Output the (X, Y) coordinate of the center of the cell containing the given text.  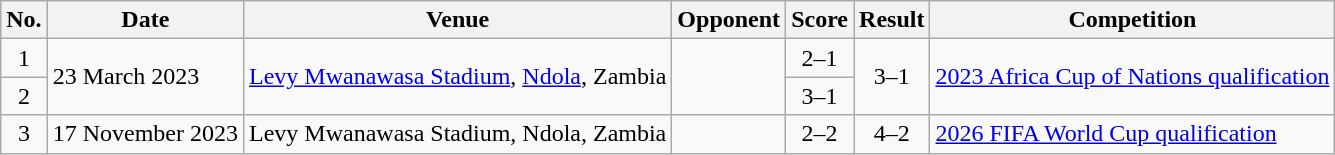
Venue (458, 20)
17 November 2023 (145, 134)
2026 FIFA World Cup qualification (1132, 134)
2–1 (820, 58)
Opponent (729, 20)
Result (892, 20)
Competition (1132, 20)
2 (24, 96)
Date (145, 20)
No. (24, 20)
1 (24, 58)
23 March 2023 (145, 77)
2–2 (820, 134)
2023 Africa Cup of Nations qualification (1132, 77)
3 (24, 134)
4–2 (892, 134)
Score (820, 20)
